From the cell containing the given text, extract its center point as [X, Y] coordinate. 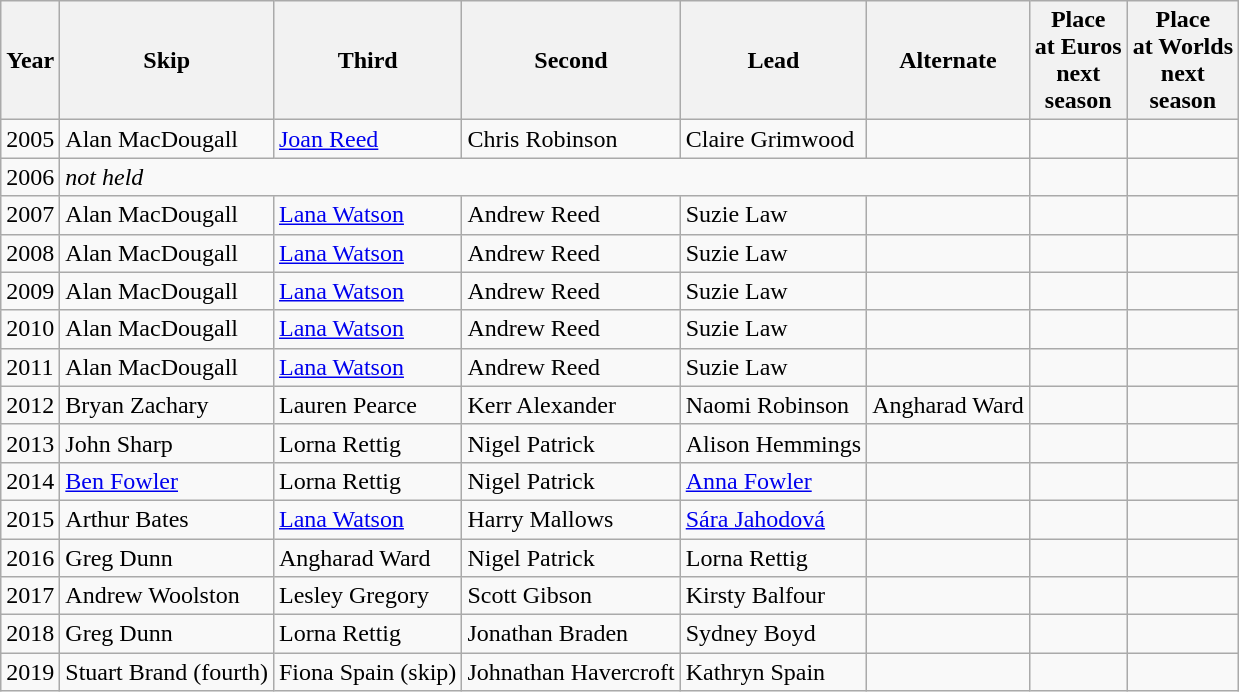
John Sharp [167, 443]
2015 [30, 519]
Jonathan Braden [571, 634]
2011 [30, 367]
2009 [30, 291]
Ben Fowler [167, 481]
Placeat Eurosnextseason [1078, 60]
Arthur Bates [167, 519]
Kirsty Balfour [773, 596]
Sára Jahodová [773, 519]
2018 [30, 634]
Bryan Zachary [167, 405]
2019 [30, 672]
2005 [30, 139]
2017 [30, 596]
Year [30, 60]
2007 [30, 215]
Lauren Pearce [367, 405]
Lesley Gregory [367, 596]
Andrew Woolston [167, 596]
Kathryn Spain [773, 672]
2008 [30, 253]
Scott Gibson [571, 596]
Joan Reed [367, 139]
Johnathan Havercroft [571, 672]
Stuart Brand (fourth) [167, 672]
Claire Grimwood [773, 139]
Fiona Spain (skip) [367, 672]
Sydney Boyd [773, 634]
Chris Robinson [571, 139]
Lead [773, 60]
not held [544, 177]
Kerr Alexander [571, 405]
Naomi Robinson [773, 405]
Alternate [948, 60]
Third [367, 60]
Anna Fowler [773, 481]
Skip [167, 60]
2006 [30, 177]
2014 [30, 481]
2012 [30, 405]
Harry Mallows [571, 519]
2010 [30, 329]
Alison Hemmings [773, 443]
Second [571, 60]
2016 [30, 557]
2013 [30, 443]
Placeat Worldsnextseason [1182, 60]
